Return the [x, y] coordinate for the center point of the cell that contains the specified text.  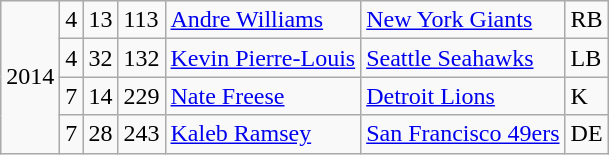
243 [142, 134]
2014 [30, 77]
113 [142, 20]
28 [100, 134]
LB [586, 58]
RB [586, 20]
San Francisco 49ers [463, 134]
DE [586, 134]
229 [142, 96]
13 [100, 20]
Andre Williams [263, 20]
Nate Freese [263, 96]
K [586, 96]
New York Giants [463, 20]
Kevin Pierre-Louis [263, 58]
32 [100, 58]
14 [100, 96]
Kaleb Ramsey [263, 134]
Seattle Seahawks [463, 58]
Detroit Lions [463, 96]
132 [142, 58]
